For the text-containing cell, return its midpoint in [X, Y] coordinate format. 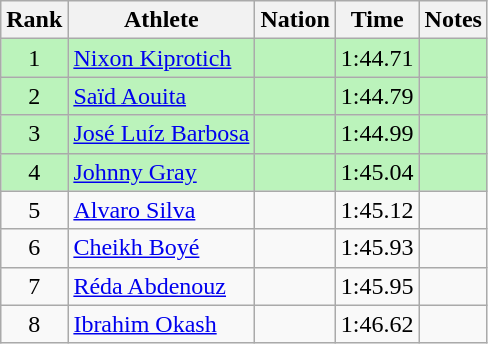
1:44.79 [377, 96]
1:44.71 [377, 58]
7 [34, 286]
6 [34, 248]
Réda Abdenouz [162, 286]
Johnny Gray [162, 172]
Time [377, 20]
Nation [295, 20]
Ibrahim Okash [162, 324]
1:45.04 [377, 172]
Notes [453, 20]
1:45.93 [377, 248]
1:46.62 [377, 324]
1 [34, 58]
2 [34, 96]
1:45.95 [377, 286]
1:44.99 [377, 134]
3 [34, 134]
Saïd Aouita [162, 96]
José Luíz Barbosa [162, 134]
1:45.12 [377, 210]
8 [34, 324]
Alvaro Silva [162, 210]
Athlete [162, 20]
4 [34, 172]
Nixon Kiprotich [162, 58]
5 [34, 210]
Cheikh Boyé [162, 248]
Rank [34, 20]
